Detect which cell encompasses the target text, then output its [x, y] center coordinate. 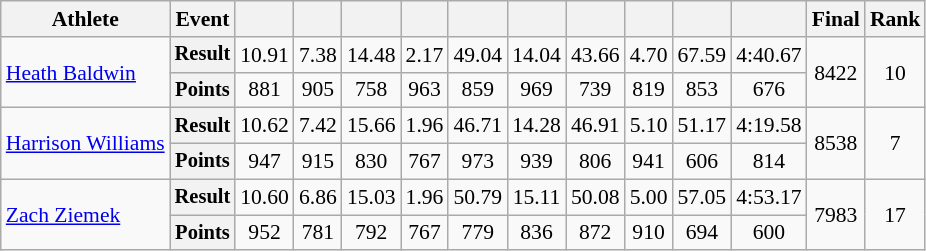
792 [372, 233]
830 [372, 162]
952 [264, 233]
853 [702, 90]
8422 [836, 72]
6.86 [318, 197]
4:40.67 [768, 55]
10 [896, 72]
969 [536, 90]
10.91 [264, 55]
50.79 [478, 197]
814 [768, 162]
15.66 [372, 126]
15.03 [372, 197]
973 [478, 162]
7983 [836, 214]
676 [768, 90]
43.66 [596, 55]
46.91 [596, 126]
4:53.17 [768, 197]
4:19.58 [768, 126]
881 [264, 90]
14.48 [372, 55]
781 [318, 233]
57.05 [702, 197]
694 [702, 233]
15.11 [536, 197]
836 [536, 233]
910 [649, 233]
600 [768, 233]
939 [536, 162]
947 [264, 162]
819 [649, 90]
758 [372, 90]
8538 [836, 144]
14.28 [536, 126]
Athlete [86, 19]
963 [425, 90]
5.10 [649, 126]
17 [896, 214]
50.08 [596, 197]
739 [596, 90]
915 [318, 162]
Zach Ziemek [86, 214]
7.42 [318, 126]
779 [478, 233]
2.17 [425, 55]
46.71 [478, 126]
14.04 [536, 55]
7.38 [318, 55]
859 [478, 90]
Final [836, 19]
Harrison Williams [86, 144]
67.59 [702, 55]
Rank [896, 19]
872 [596, 233]
10.60 [264, 197]
Heath Baldwin [86, 72]
10.62 [264, 126]
49.04 [478, 55]
606 [702, 162]
7 [896, 144]
941 [649, 162]
905 [318, 90]
806 [596, 162]
5.00 [649, 197]
4.70 [649, 55]
51.17 [702, 126]
Event [203, 19]
